Determine the [x, y] coordinate at the center of the cell enclosing the given text.  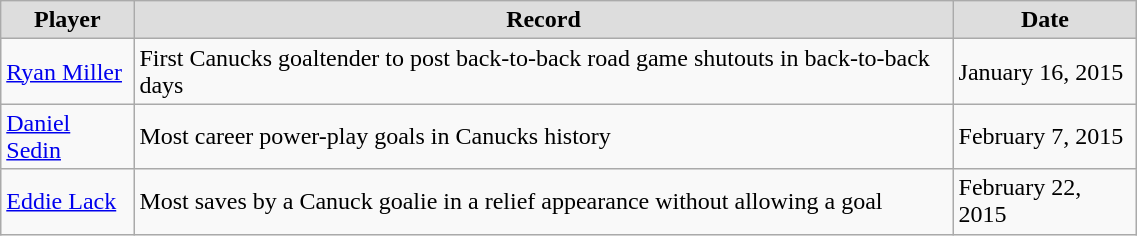
Record [544, 20]
Eddie Lack [68, 202]
Most saves by a Canuck goalie in a relief appearance without allowing a goal [544, 202]
January 16, 2015 [1045, 72]
Date [1045, 20]
February 22, 2015 [1045, 202]
Player [68, 20]
Ryan Miller [68, 72]
First Canucks goaltender to post back-to-back road game shutouts in back-to-back days [544, 72]
February 7, 2015 [1045, 136]
Daniel Sedin [68, 136]
Most career power-play goals in Canucks history [544, 136]
